Pinpoint the cell where the given text exists, returning its [x, y] midpoint coordinate. 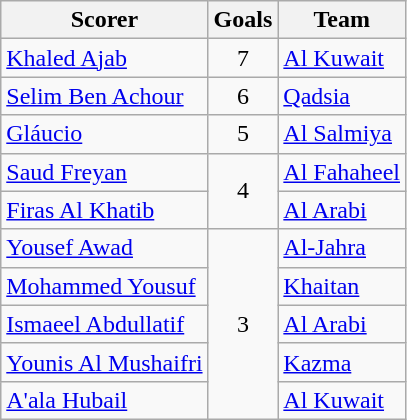
Ismaeel Abdullatif [104, 324]
4 [243, 191]
Firas Al Khatib [104, 210]
7 [243, 58]
Khaitan [342, 286]
Kazma [342, 362]
Al Fahaheel [342, 172]
Scorer [104, 20]
Yousef Awad [104, 248]
6 [243, 96]
3 [243, 324]
Qadsia [342, 96]
Selim Ben Achour [104, 96]
Goals [243, 20]
Khaled Ajab [104, 58]
Saud Freyan [104, 172]
Team [342, 20]
5 [243, 134]
Gláucio [104, 134]
A'ala Hubail [104, 400]
Al-Jahra [342, 248]
Mohammed Yousuf [104, 286]
Al Salmiya [342, 134]
Younis Al Mushaifri [104, 362]
